Locate the cell with the specified text and output its (x, y) center coordinate. 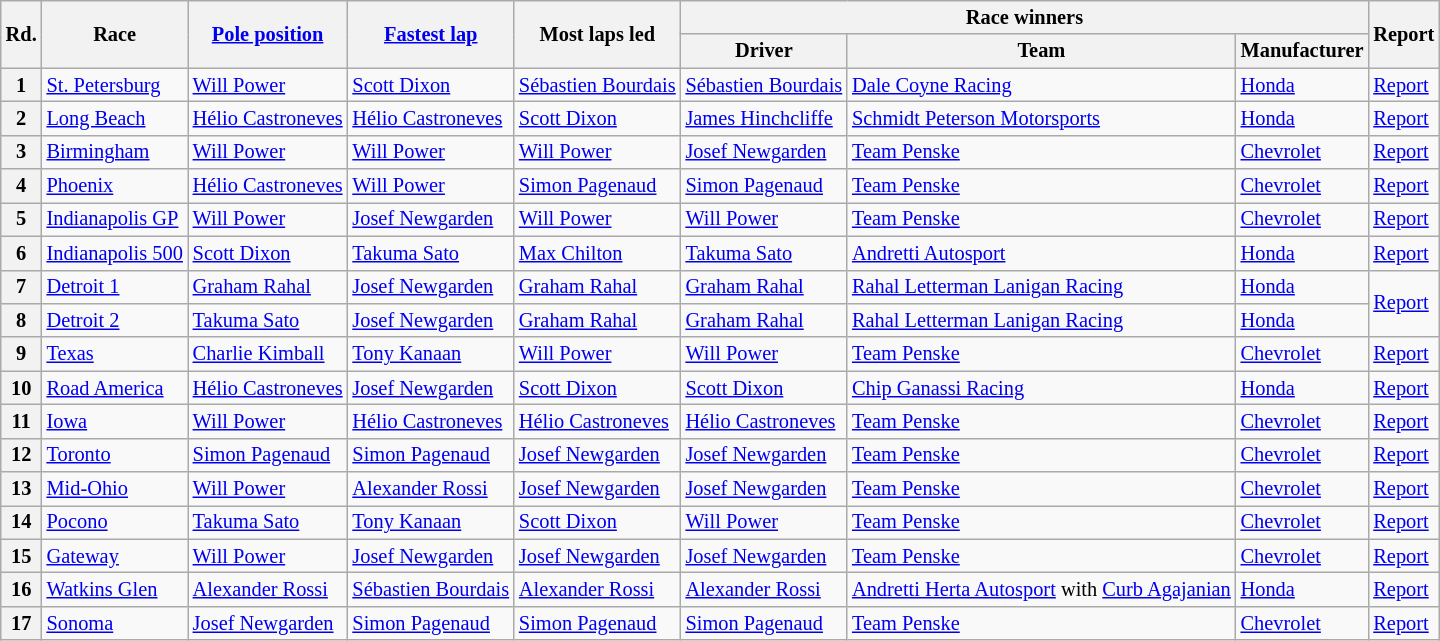
11 (22, 421)
17 (22, 623)
3 (22, 152)
4 (22, 186)
Pole position (268, 34)
Gateway (115, 556)
Max Chilton (598, 253)
Sonoma (115, 623)
Detroit 1 (115, 287)
Team (1042, 51)
Detroit 2 (115, 320)
15 (22, 556)
14 (22, 522)
Dale Coyne Racing (1042, 85)
9 (22, 354)
St. Petersburg (115, 85)
Watkins Glen (115, 589)
James Hinchcliffe (764, 118)
Fastest lap (430, 34)
Pocono (115, 522)
Charlie Kimball (268, 354)
8 (22, 320)
Rd. (22, 34)
Birmingham (115, 152)
6 (22, 253)
Manufacturer (1302, 51)
Driver (764, 51)
Long Beach (115, 118)
Andretti Herta Autosport with Curb Agajanian (1042, 589)
12 (22, 455)
Iowa (115, 421)
Texas (115, 354)
Most laps led (598, 34)
Race (115, 34)
Andretti Autosport (1042, 253)
Phoenix (115, 186)
10 (22, 388)
5 (22, 219)
Road America (115, 388)
Indianapolis GP (115, 219)
Chip Ganassi Racing (1042, 388)
Indianapolis 500 (115, 253)
16 (22, 589)
Schmidt Peterson Motorsports (1042, 118)
Race winners (1025, 17)
1 (22, 85)
13 (22, 489)
Toronto (115, 455)
7 (22, 287)
2 (22, 118)
Mid-Ohio (115, 489)
